Extract the [x, y] coordinate from the center of the cell holding the provided text.  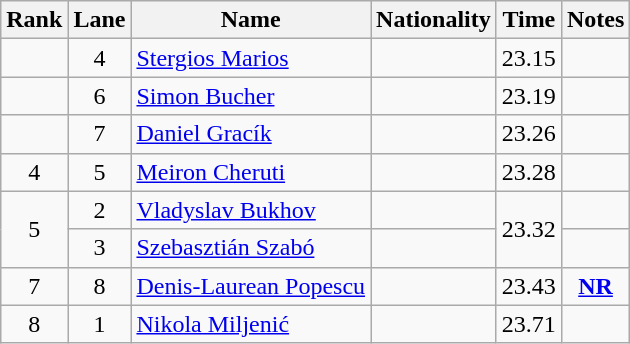
Lane [100, 20]
Szebasztián Szabó [251, 248]
Meiron Cheruti [251, 172]
Rank [34, 20]
NR [595, 286]
Name [251, 20]
Stergios Marios [251, 58]
Vladyslav Bukhov [251, 210]
Nikola Miljenić [251, 324]
Nationality [434, 20]
2 [100, 210]
Daniel Gracík [251, 134]
1 [100, 324]
Simon Bucher [251, 96]
3 [100, 248]
23.19 [528, 96]
23.71 [528, 324]
23.28 [528, 172]
23.32 [528, 229]
23.15 [528, 58]
Time [528, 20]
23.26 [528, 134]
Notes [595, 20]
23.43 [528, 286]
Denis-Laurean Popescu [251, 286]
6 [100, 96]
